Capture the cell that displays the provided text and extract its [X, Y] central coordinate. 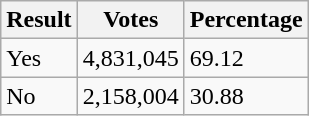
2,158,004 [130, 96]
30.88 [246, 96]
No [39, 96]
4,831,045 [130, 58]
Yes [39, 58]
Votes [130, 20]
69.12 [246, 58]
Result [39, 20]
Percentage [246, 20]
